Search for the cell housing the specified text and yield its [X, Y] center coordinate. 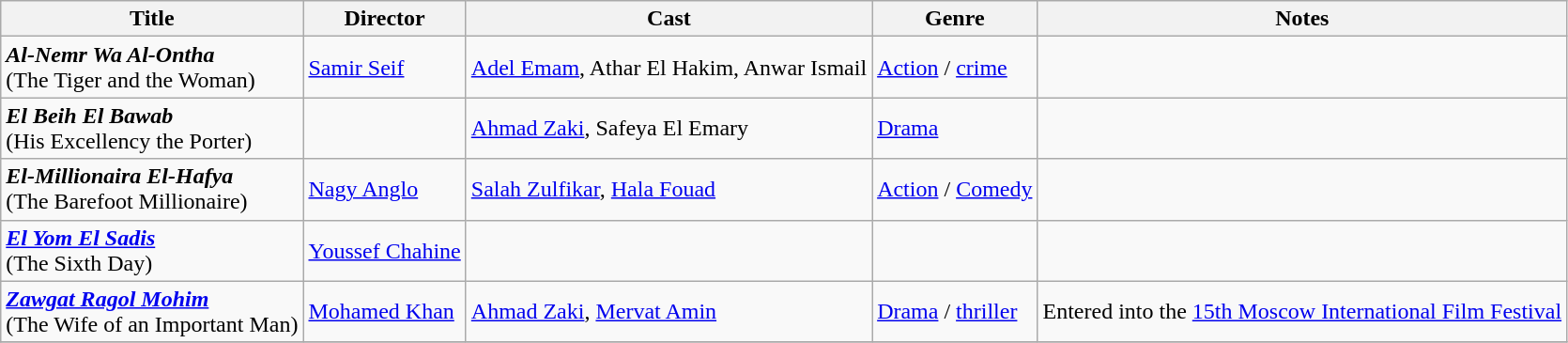
Adel Emam, Athar El Hakim, Anwar Ismail [669, 68]
Notes [1302, 19]
El-Millionaira El-Hafya(The Barefoot Millionaire) [152, 190]
Action / crime [955, 68]
Nagy Anglo [385, 190]
Drama [955, 128]
Ahmad Zaki, Mervat Amin [669, 312]
Al-Nemr Wa Al-Ontha (The Tiger and the Woman) [152, 68]
Action / Comedy [955, 190]
Drama / thriller [955, 312]
Youssef Chahine [385, 250]
Zawgat Ragol Mohim(The Wife of an Important Man) [152, 312]
Cast [669, 19]
Samir Seif [385, 68]
Mohamed Khan [385, 312]
El Yom El Sadis(The Sixth Day) [152, 250]
Genre [955, 19]
Ahmad Zaki, Safeya El Emary [669, 128]
Title [152, 19]
Director [385, 19]
El Beih El Bawab(His Excellency the Porter) [152, 128]
Salah Zulfikar, Hala Fouad [669, 190]
Entered into the 15th Moscow International Film Festival [1302, 312]
